Locate the cell with the specified text and output its (x, y) center coordinate. 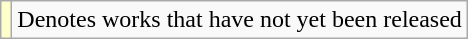
Denotes works that have not yet been released (240, 20)
